Locate the cell with the specified text and output its (X, Y) center coordinate. 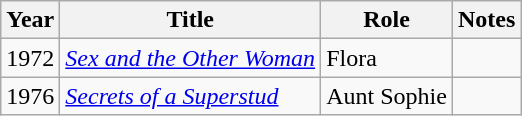
Sex and the Other Woman (190, 58)
Notes (486, 20)
Flora (387, 58)
Year (30, 20)
1976 (30, 96)
Title (190, 20)
Secrets of a Superstud (190, 96)
Aunt Sophie (387, 96)
Role (387, 20)
1972 (30, 58)
